Capture the cell that displays the provided text and extract its [x, y] central coordinate. 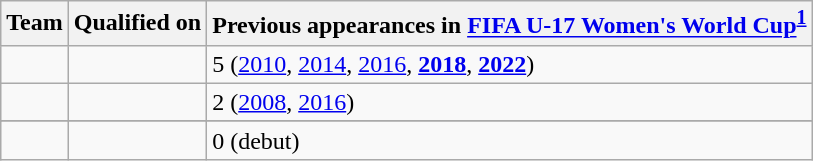
Previous appearances in FIFA U-17 Women's World Cup1 [510, 24]
Qualified on [137, 24]
Team [35, 24]
5 (2010, 2014, 2016, 2018, 2022) [510, 64]
0 (debut) [510, 140]
2 (2008, 2016) [510, 102]
